Provide the (X, Y) coordinate of the cell's center where the given text is located.  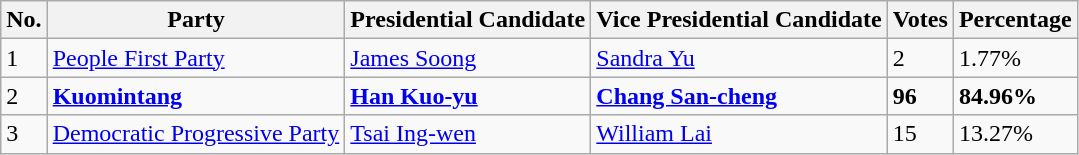
15 (920, 134)
84.96% (1015, 96)
Votes (920, 20)
Percentage (1015, 20)
Chang San-cheng (739, 96)
Han Kuo-yu (468, 96)
13.27% (1015, 134)
People First Party (196, 58)
1.77% (1015, 58)
Party (196, 20)
James Soong (468, 58)
Presidential Candidate (468, 20)
Sandra Yu (739, 58)
Vice Presidential Candidate (739, 20)
Democratic Progressive Party (196, 134)
Kuomintang (196, 96)
No. (24, 20)
3 (24, 134)
William Lai (739, 134)
Tsai Ing-wen (468, 134)
96 (920, 96)
1 (24, 58)
